From the cell containing the given text, extract its center point as [X, Y] coordinate. 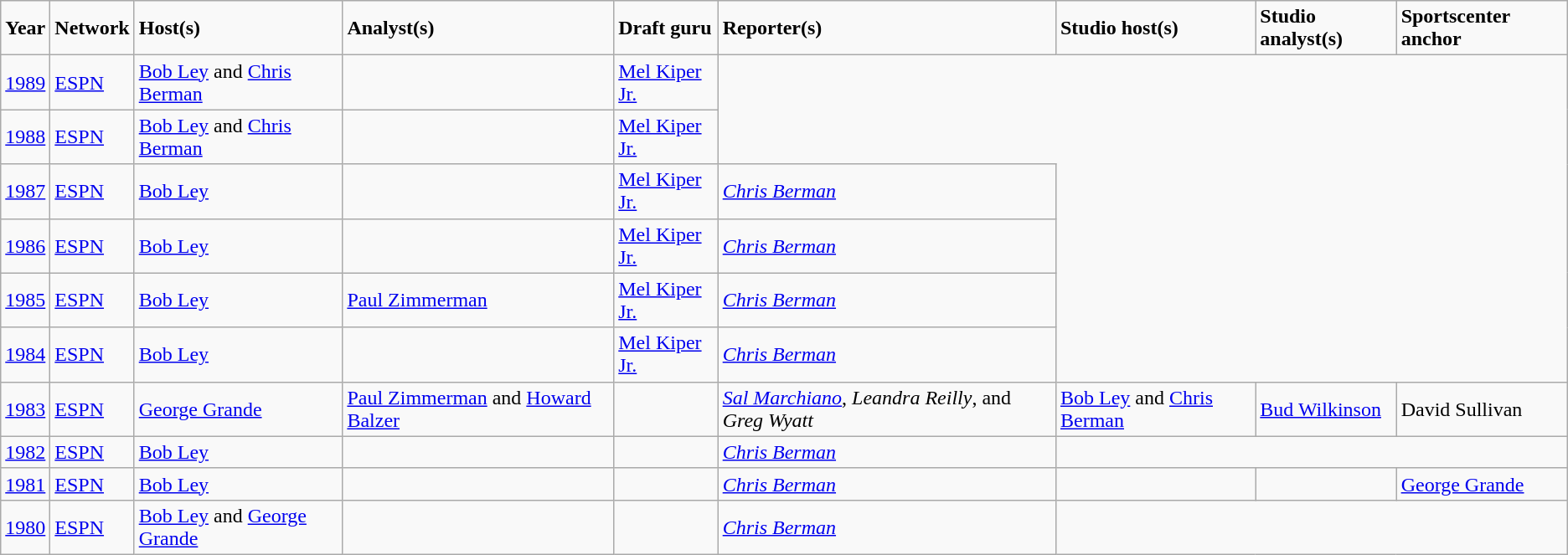
Host(s) [238, 28]
1984 [25, 355]
Network [92, 28]
Studio host(s) [1155, 28]
1988 [25, 137]
Bob Ley and George Grande [238, 527]
Year [25, 28]
1986 [25, 246]
Sportscenter anchor [1482, 28]
Reporter(s) [886, 28]
1987 [25, 191]
David Sullivan [1482, 409]
Sal Marchiano, Leandra Reilly, and Greg Wyatt [886, 409]
1982 [25, 452]
1980 [25, 527]
Paul Zimmerman and Howard Balzer [478, 409]
1989 [25, 82]
1985 [25, 300]
1983 [25, 409]
Studio analyst(s) [1326, 28]
Draft guru [666, 28]
1981 [25, 484]
Paul Zimmerman [478, 300]
Analyst(s) [478, 28]
Bud Wilkinson [1326, 409]
